Scan for the cell matching the given text and deliver its (X, Y) coordinate at center. 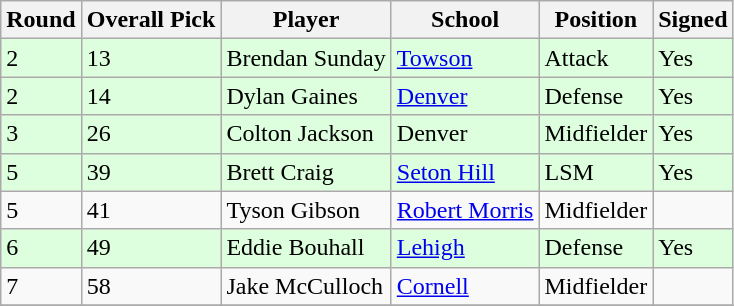
Attack (596, 58)
Player (306, 20)
Robert Morris (465, 210)
Brett Craig (306, 172)
Brendan Sunday (306, 58)
Dylan Gaines (306, 96)
39 (151, 172)
49 (151, 248)
Tyson Gibson (306, 210)
Cornell (465, 286)
Signed (693, 20)
58 (151, 286)
Lehigh (465, 248)
13 (151, 58)
Seton Hill (465, 172)
Position (596, 20)
Eddie Bouhall (306, 248)
6 (41, 248)
41 (151, 210)
Overall Pick (151, 20)
Towson (465, 58)
School (465, 20)
14 (151, 96)
7 (41, 286)
LSM (596, 172)
Jake McCulloch (306, 286)
3 (41, 134)
Colton Jackson (306, 134)
Round (41, 20)
26 (151, 134)
